Find where the given text appears and provide that cell's center as [x, y] coordinate. 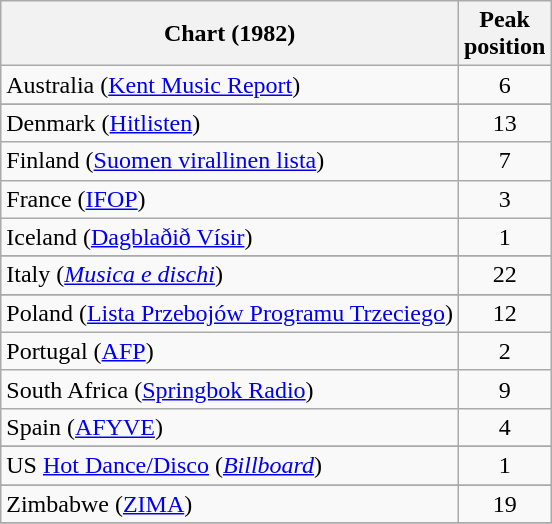
France (IFOP) [230, 199]
Poland (Lista Przebojów Programu Trzeciego) [230, 313]
22 [504, 275]
Chart (1982) [230, 34]
Zimbabwe (ZIMA) [230, 503]
2 [504, 351]
South Africa (Springbok Radio) [230, 389]
Spain (AFYVE) [230, 427]
12 [504, 313]
7 [504, 161]
Italy (Musica e dischi) [230, 275]
Denmark (Hitlisten) [230, 123]
13 [504, 123]
19 [504, 503]
6 [504, 85]
Australia (Kent Music Report) [230, 85]
Iceland (Dagblaðið Vísir) [230, 237]
9 [504, 389]
Finland (Suomen virallinen lista) [230, 161]
3 [504, 199]
US Hot Dance/Disco (Billboard) [230, 465]
Peakposition [504, 34]
4 [504, 427]
Portugal (AFP) [230, 351]
